Capture the cell that displays the provided text and extract its [x, y] central coordinate. 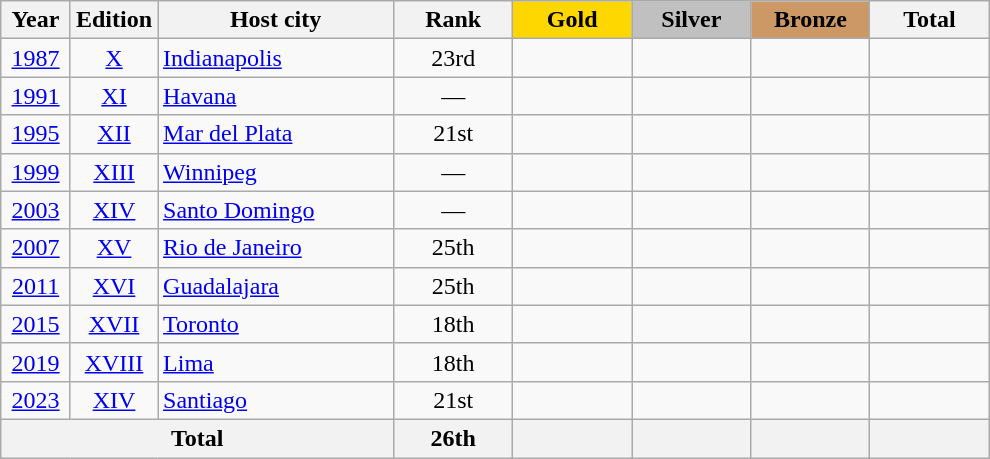
2023 [36, 400]
Rio de Janeiro [276, 248]
XIII [114, 172]
XVII [114, 324]
2003 [36, 210]
XI [114, 96]
Rank [454, 20]
XII [114, 134]
1999 [36, 172]
1995 [36, 134]
X [114, 58]
Indianapolis [276, 58]
Guadalajara [276, 286]
2019 [36, 362]
1987 [36, 58]
2007 [36, 248]
Winnipeg [276, 172]
Host city [276, 20]
Santiago [276, 400]
Toronto [276, 324]
XVIII [114, 362]
Havana [276, 96]
1991 [36, 96]
Lima [276, 362]
Silver [692, 20]
Year [36, 20]
XV [114, 248]
2015 [36, 324]
26th [454, 438]
2011 [36, 286]
Edition [114, 20]
Gold [572, 20]
Bronze [810, 20]
XVI [114, 286]
Santo Domingo [276, 210]
Mar del Plata [276, 134]
23rd [454, 58]
